Capture the cell that displays the provided text and extract its (x, y) central coordinate. 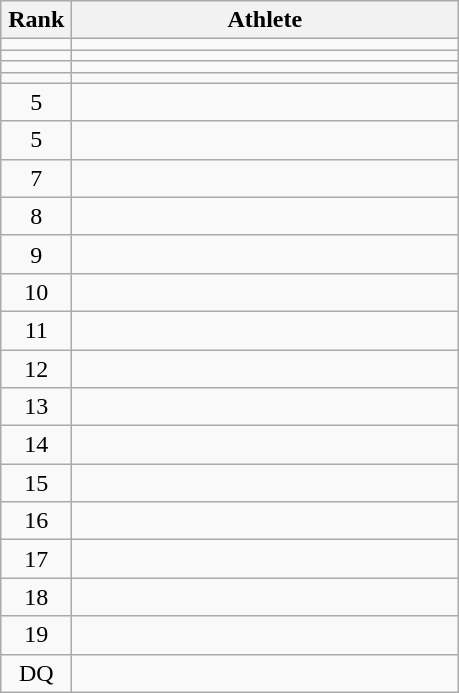
Rank (36, 20)
10 (36, 292)
19 (36, 635)
Athlete (265, 20)
15 (36, 483)
DQ (36, 673)
14 (36, 445)
12 (36, 369)
8 (36, 216)
13 (36, 407)
17 (36, 559)
11 (36, 330)
18 (36, 597)
7 (36, 178)
9 (36, 254)
16 (36, 521)
